Locate the cell with the specified text and output its (x, y) center coordinate. 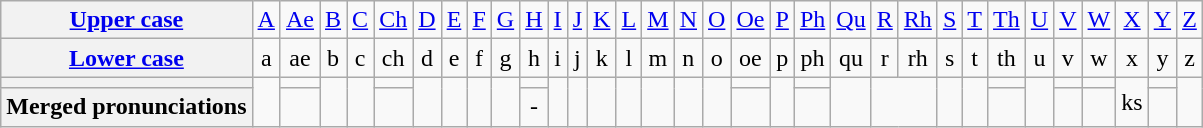
K (602, 20)
t (975, 58)
Upper case (126, 20)
J (577, 20)
ch (394, 58)
ks (1132, 102)
L (629, 20)
m (658, 58)
a (266, 58)
W (1099, 20)
T (975, 20)
o (717, 58)
y (1162, 58)
th (1007, 58)
Th (1007, 20)
rh (918, 58)
ae (300, 58)
k (602, 58)
Ph (812, 20)
c (360, 58)
U (1039, 20)
w (1099, 58)
g (505, 58)
v (1068, 58)
G (505, 20)
ph (812, 58)
I (558, 20)
qu (851, 58)
f (479, 58)
j (577, 58)
Rh (918, 20)
X (1132, 20)
R (884, 20)
p (782, 58)
P (782, 20)
oe (750, 58)
Merged pronunciations (126, 107)
Oe (750, 20)
z (1190, 58)
Z (1190, 20)
r (884, 58)
d (427, 58)
B (334, 20)
M (658, 20)
V (1068, 20)
Ae (300, 20)
A (266, 20)
h (534, 58)
F (479, 20)
H (534, 20)
N (688, 20)
b (334, 58)
x (1132, 58)
l (629, 58)
O (717, 20)
Y (1162, 20)
e (454, 58)
Qu (851, 20)
Lower case (126, 58)
s (949, 58)
i (558, 58)
n (688, 58)
u (1039, 58)
S (949, 20)
E (454, 20)
D (427, 20)
C (360, 20)
- (534, 107)
Ch (394, 20)
